Search for the cell housing the specified text and yield its [X, Y] center coordinate. 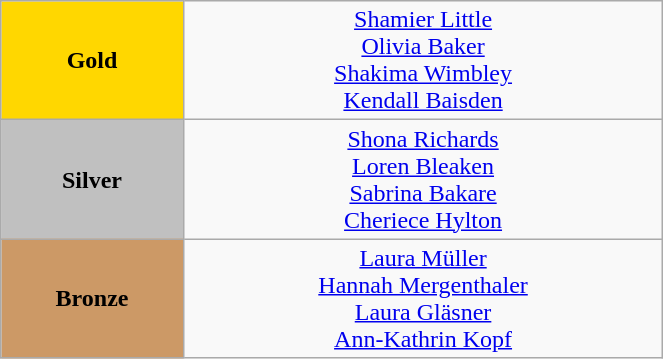
Laura MüllerHannah MergenthalerLaura GläsnerAnn-Kathrin Kopf [423, 298]
Gold [92, 60]
Bronze [92, 298]
Silver [92, 180]
Shamier LittleOlivia BakerShakima WimbleyKendall Baisden [423, 60]
Shona RichardsLoren BleakenSabrina BakareCheriece Hylton [423, 180]
